Extract the (x, y) coordinate from the center of the cell holding the provided text.  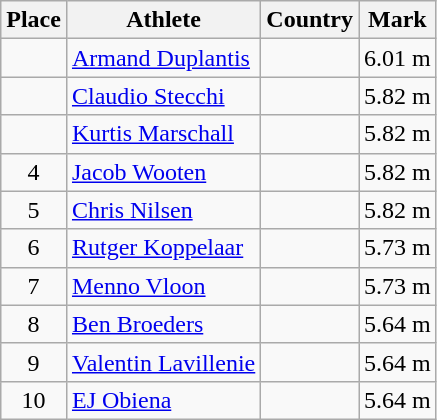
Mark (398, 20)
Armand Duplantis (163, 58)
Kurtis Marschall (163, 134)
Place (34, 20)
Athlete (163, 20)
EJ Obiena (163, 400)
8 (34, 324)
9 (34, 362)
6.01 m (398, 58)
6 (34, 248)
Country (310, 20)
4 (34, 172)
Jacob Wooten (163, 172)
Valentin Lavillenie (163, 362)
10 (34, 400)
Menno Vloon (163, 286)
7 (34, 286)
Claudio Stecchi (163, 96)
5 (34, 210)
Rutger Koppelaar (163, 248)
Chris Nilsen (163, 210)
Ben Broeders (163, 324)
